Scan for the cell matching the given text and deliver its (X, Y) coordinate at center. 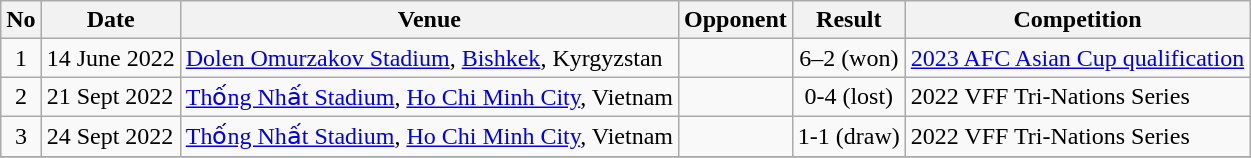
Opponent (736, 20)
Date (110, 20)
14 June 2022 (110, 58)
Result (848, 20)
24 Sept 2022 (110, 136)
3 (21, 136)
1 (21, 58)
1-1 (draw) (848, 136)
Dolen Omurzakov Stadium, Bishkek, Kyrgyzstan (429, 58)
2 (21, 97)
Competition (1077, 20)
2023 AFC Asian Cup qualification (1077, 58)
0-4 (lost) (848, 97)
6–2 (won) (848, 58)
Venue (429, 20)
21 Sept 2022 (110, 97)
No (21, 20)
